Identify which cell holds the provided text, then report its (X, Y) central coordinate. 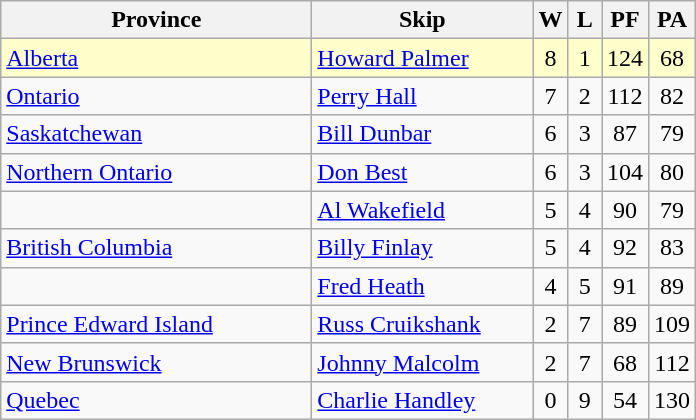
Howard Palmer (422, 58)
124 (626, 58)
92 (626, 248)
83 (672, 248)
80 (672, 172)
0 (550, 400)
Perry Hall (422, 96)
Prince Edward Island (156, 324)
8 (550, 58)
91 (626, 286)
Bill Dunbar (422, 134)
82 (672, 96)
Skip (422, 20)
Don Best (422, 172)
L (585, 20)
109 (672, 324)
104 (626, 172)
British Columbia (156, 248)
Northern Ontario (156, 172)
Alberta (156, 58)
Russ Cruikshank (422, 324)
PF (626, 20)
Charlie Handley (422, 400)
PA (672, 20)
Johnny Malcolm (422, 362)
New Brunswick (156, 362)
W (550, 20)
87 (626, 134)
Billy Finlay (422, 248)
54 (626, 400)
Province (156, 20)
Fred Heath (422, 286)
130 (672, 400)
Saskatchewan (156, 134)
Ontario (156, 96)
Al Wakefield (422, 210)
Quebec (156, 400)
90 (626, 210)
1 (585, 58)
9 (585, 400)
